For the text-containing cell, return its midpoint in (x, y) coordinate format. 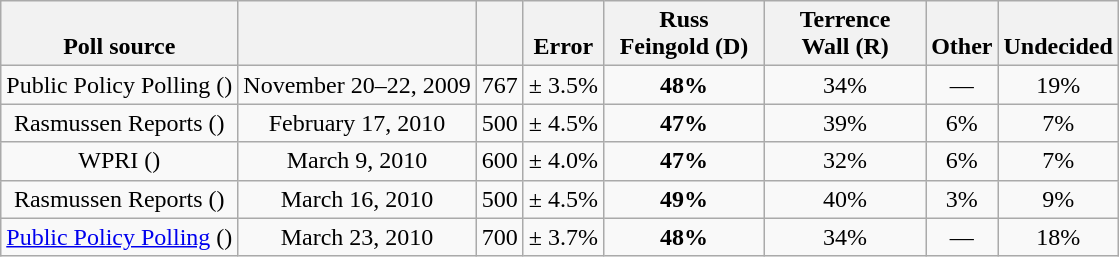
March 16, 2010 (357, 199)
± 4.0% (563, 161)
18% (1058, 237)
39% (846, 123)
Other (962, 34)
767 (500, 85)
March 23, 2010 (357, 237)
700 (500, 237)
WPRI () (120, 161)
March 9, 2010 (357, 161)
3% (962, 199)
Error (563, 34)
600 (500, 161)
32% (846, 161)
± 3.7% (563, 237)
Poll source (120, 34)
November 20–22, 2009 (357, 85)
February 17, 2010 (357, 123)
RussFeingold (D) (684, 34)
9% (1058, 199)
TerrenceWall (R) (846, 34)
± 3.5% (563, 85)
49% (684, 199)
Undecided (1058, 34)
19% (1058, 85)
40% (846, 199)
